Scan for the cell matching the given text and deliver its (X, Y) coordinate at center. 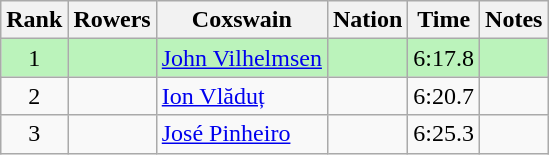
Notes (514, 20)
Nation (367, 20)
Ion Vlăduț (242, 96)
José Pinheiro (242, 134)
1 (34, 58)
Rowers (112, 20)
6:20.7 (444, 96)
Rank (34, 20)
6:17.8 (444, 58)
6:25.3 (444, 134)
Time (444, 20)
2 (34, 96)
Coxswain (242, 20)
3 (34, 134)
John Vilhelmsen (242, 58)
